From the cell containing the given text, extract its center point as (x, y) coordinate. 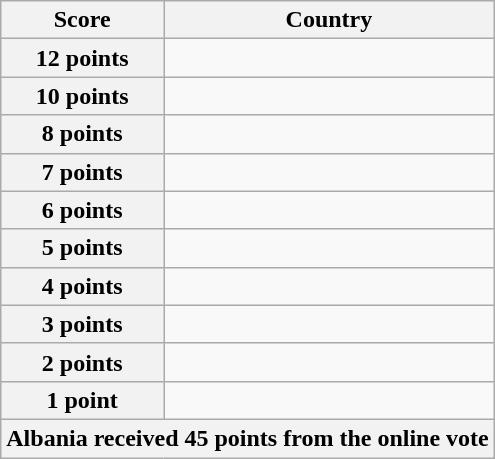
5 points (82, 248)
7 points (82, 172)
Score (82, 20)
6 points (82, 210)
8 points (82, 134)
2 points (82, 362)
1 point (82, 400)
12 points (82, 58)
Albania received 45 points from the online vote (248, 438)
3 points (82, 324)
Country (330, 20)
4 points (82, 286)
10 points (82, 96)
